Output the [x, y] coordinate of the center of the cell containing the given text.  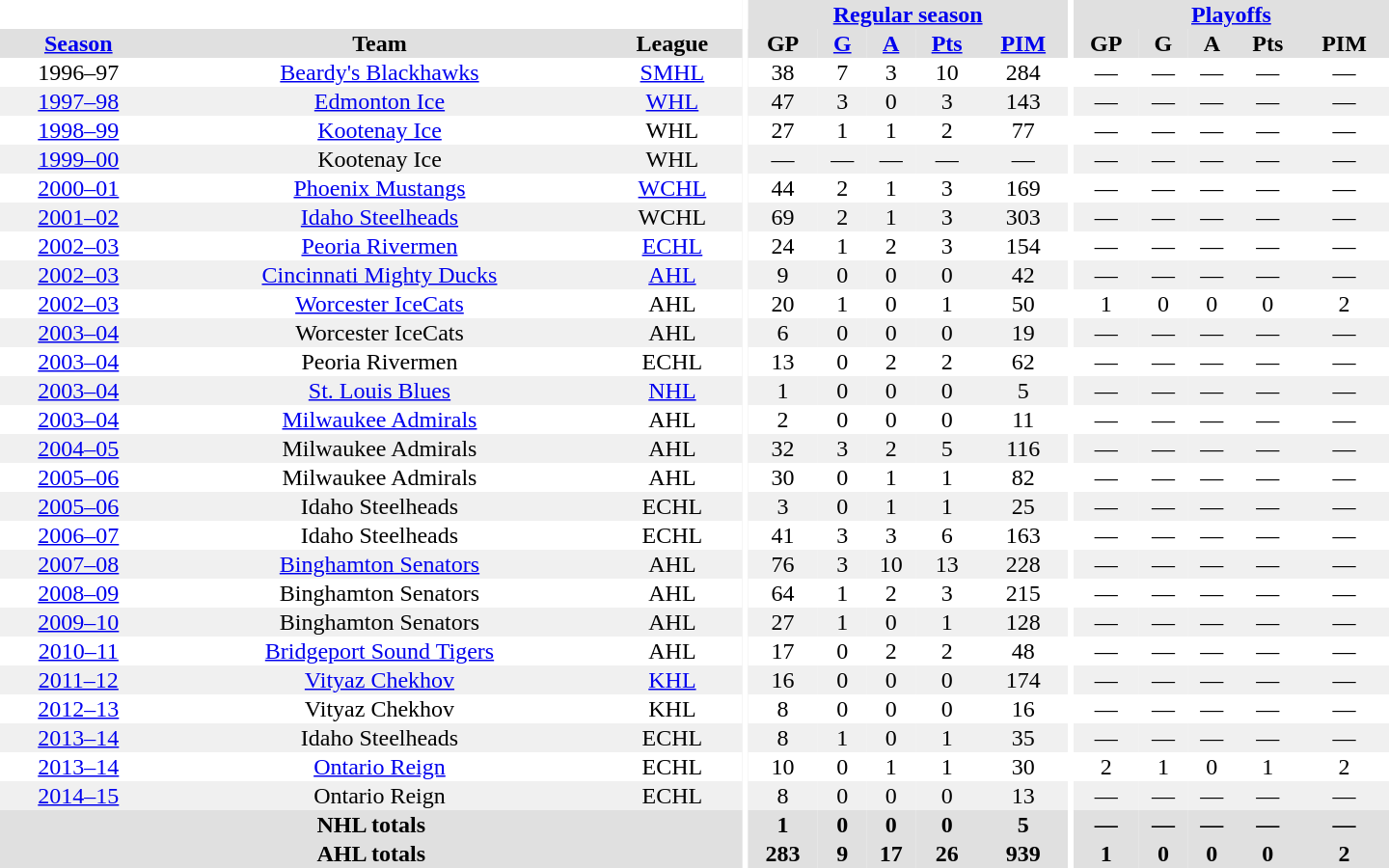
50 [1022, 304]
19 [1022, 333]
2007–08 [79, 564]
2014–15 [79, 796]
169 [1022, 188]
NHL totals [371, 825]
2006–07 [79, 535]
82 [1022, 477]
62 [1022, 362]
2009–10 [79, 622]
42 [1022, 275]
2010–11 [79, 651]
44 [783, 188]
7 [842, 72]
284 [1022, 72]
64 [783, 593]
2004–05 [79, 448]
AHL totals [371, 854]
Season [79, 43]
St. Louis Blues [380, 391]
939 [1022, 854]
1998–99 [79, 130]
76 [783, 564]
2011–12 [79, 680]
Edmonton Ice [380, 101]
163 [1022, 535]
Cincinnati Mighty Ducks [380, 275]
35 [1022, 738]
48 [1022, 651]
143 [1022, 101]
Bridgeport Sound Tigers [380, 651]
Beardy's Blackhawks [380, 72]
228 [1022, 564]
25 [1022, 506]
77 [1022, 130]
26 [947, 854]
1999–00 [79, 159]
Regular season [908, 14]
116 [1022, 448]
20 [783, 304]
2008–09 [79, 593]
Playoffs [1231, 14]
Team [380, 43]
47 [783, 101]
2012–13 [79, 709]
SMHL [671, 72]
League [671, 43]
215 [1022, 593]
32 [783, 448]
1996–97 [79, 72]
38 [783, 72]
24 [783, 246]
11 [1022, 420]
174 [1022, 680]
128 [1022, 622]
41 [783, 535]
2001–02 [79, 217]
303 [1022, 217]
Phoenix Mustangs [380, 188]
NHL [671, 391]
283 [783, 854]
2000–01 [79, 188]
1997–98 [79, 101]
154 [1022, 246]
69 [783, 217]
